Extract the (X, Y) coordinate from the center of the cell holding the provided text.  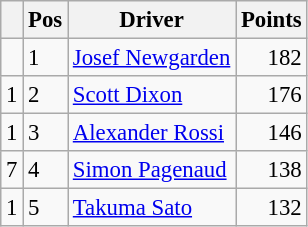
Josef Newgarden (152, 58)
4 (46, 170)
138 (272, 170)
176 (272, 95)
3 (46, 133)
Scott Dixon (152, 95)
182 (272, 58)
132 (272, 208)
7 (12, 170)
5 (46, 208)
146 (272, 133)
2 (46, 95)
Takuma Sato (152, 208)
Driver (152, 20)
Simon Pagenaud (152, 170)
Points (272, 20)
Alexander Rossi (152, 133)
Pos (46, 20)
